From the cell containing the given text, extract its center point as (X, Y) coordinate. 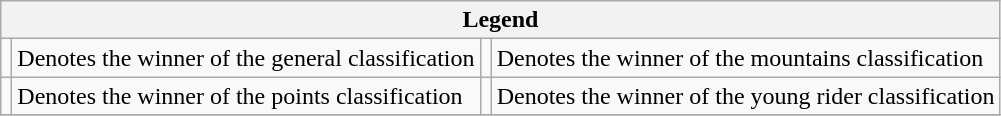
Denotes the winner of the mountains classification (746, 58)
Legend (500, 20)
Denotes the winner of the general classification (246, 58)
Denotes the winner of the young rider classification (746, 96)
Denotes the winner of the points classification (246, 96)
